Find where the given text appears and provide that cell's center as [x, y] coordinate. 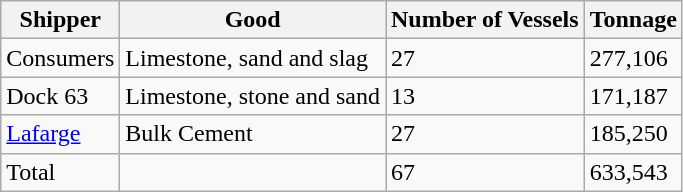
185,250 [633, 134]
Lafarge [60, 134]
Limestone, stone and sand [253, 96]
Bulk Cement [253, 134]
Dock 63 [60, 96]
Shipper [60, 20]
633,543 [633, 172]
Number of Vessels [486, 20]
Consumers [60, 58]
67 [486, 172]
Total [60, 172]
Good [253, 20]
Tonnage [633, 20]
171,187 [633, 96]
277,106 [633, 58]
13 [486, 96]
Limestone, sand and slag [253, 58]
